Capture the cell that displays the provided text and extract its [X, Y] central coordinate. 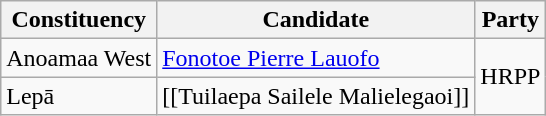
HRPP [510, 77]
Anoamaa West [79, 58]
Lepā [79, 96]
Constituency [79, 20]
[[Tuilaepa Sailele Malielegaoi]] [316, 96]
Candidate [316, 20]
Fonotoe Pierre Lauofo [316, 58]
Party [510, 20]
